Return [X, Y] of the center of cell containing provided text 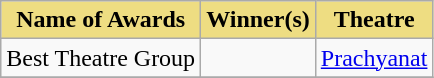
Name of Awards [101, 20]
Best Theatre Group [101, 58]
Theatre [374, 20]
Winner(s) [258, 20]
Prachyanat [374, 58]
